Search for the cell housing the specified text and yield its [X, Y] center coordinate. 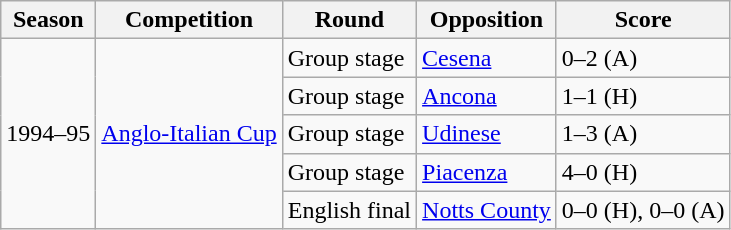
Competition [189, 20]
Score [643, 20]
Cesena [487, 58]
Notts County [487, 210]
0–0 (H), 0–0 (A) [643, 210]
1994–95 [48, 134]
English final [349, 210]
4–0 (H) [643, 172]
0–2 (A) [643, 58]
1–3 (A) [643, 134]
Round [349, 20]
Anglo-Italian Cup [189, 134]
Ancona [487, 96]
Piacenza [487, 172]
1–1 (H) [643, 96]
Season [48, 20]
Udinese [487, 134]
Opposition [487, 20]
